Extract the (X, Y) coordinate from the center of the cell holding the provided text.  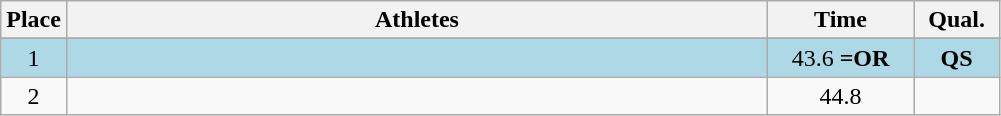
Time (841, 20)
QS (957, 58)
1 (34, 58)
43.6 =OR (841, 58)
Athletes (416, 20)
Qual. (957, 20)
44.8 (841, 96)
2 (34, 96)
Place (34, 20)
